From the cell containing the given text, extract its center point as [X, Y] coordinate. 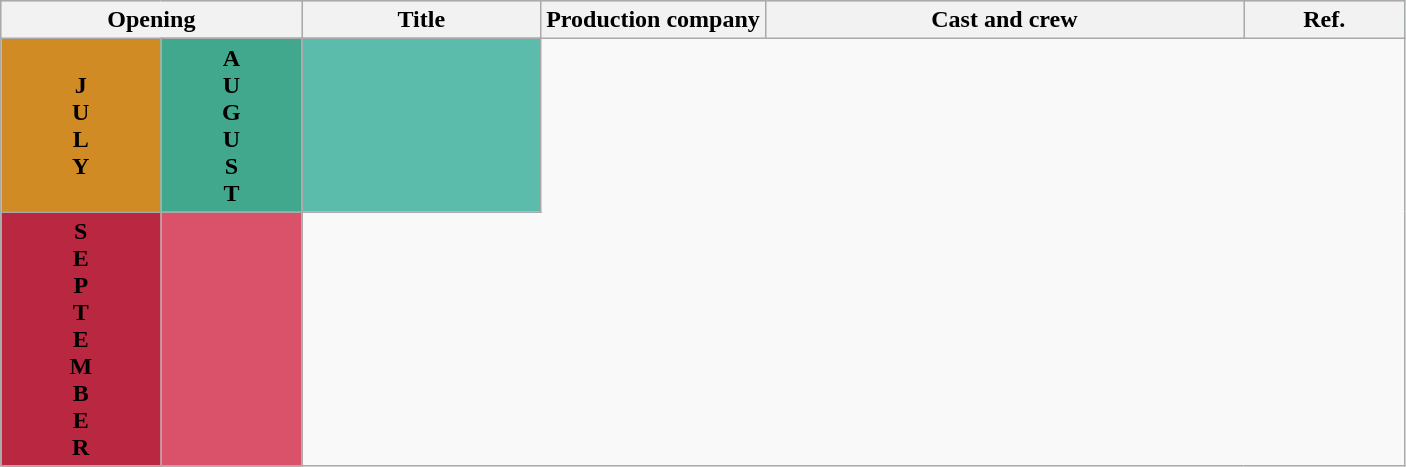
AUGUST [232, 126]
Production company [654, 20]
Opening [152, 20]
Cast and crew [1004, 20]
SEPTEMBER [81, 339]
Ref. [1324, 20]
Title [422, 20]
JULY [81, 126]
